Output the (X, Y) coordinate of the center of the cell containing the given text.  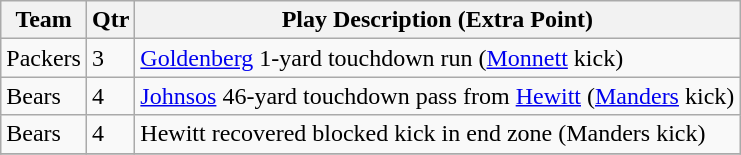
Goldenberg 1-yard touchdown run (Monnett kick) (438, 58)
Hewitt recovered blocked kick in end zone (Manders kick) (438, 134)
Qtr (110, 20)
Johnsos 46-yard touchdown pass from Hewitt (Manders kick) (438, 96)
Packers (44, 58)
Play Description (Extra Point) (438, 20)
Team (44, 20)
3 (110, 58)
